Detect which cell encompasses the target text, then output its (X, Y) center coordinate. 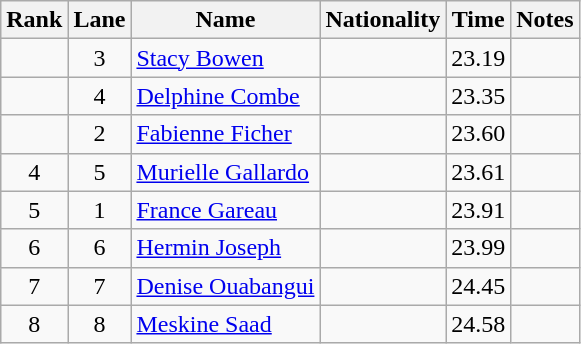
Murielle Gallardo (226, 172)
Stacy Bowen (226, 58)
Rank (34, 20)
3 (100, 58)
Delphine Combe (226, 96)
France Gareau (226, 210)
Nationality (383, 20)
Name (226, 20)
2 (100, 134)
24.58 (478, 324)
Time (478, 20)
23.60 (478, 134)
23.61 (478, 172)
Lane (100, 20)
23.35 (478, 96)
23.99 (478, 248)
Hermin Joseph (226, 248)
24.45 (478, 286)
Fabienne Ficher (226, 134)
23.19 (478, 58)
Meskine Saad (226, 324)
Notes (545, 20)
23.91 (478, 210)
1 (100, 210)
Denise Ouabangui (226, 286)
